From the cell containing the given text, extract its center point as (x, y) coordinate. 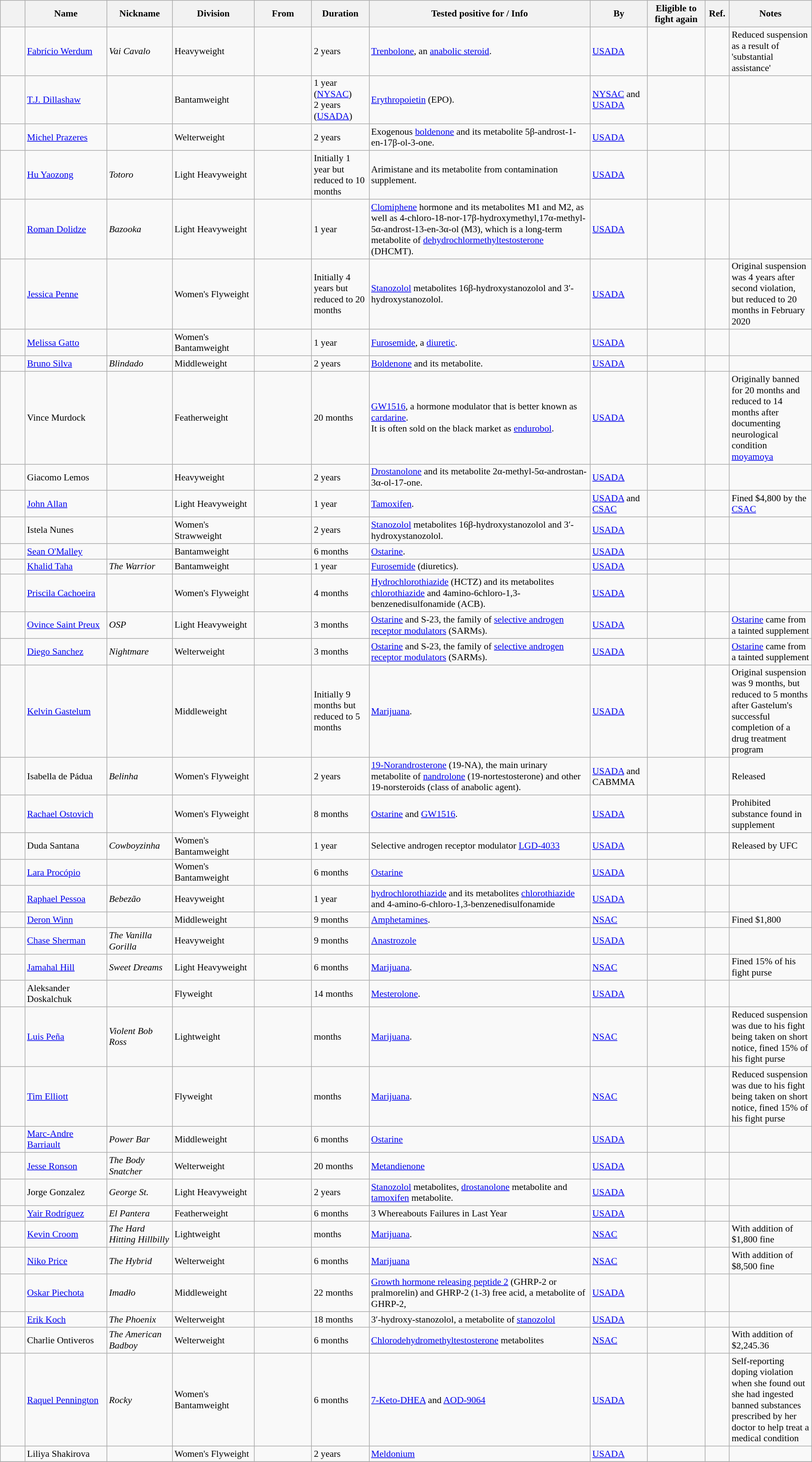
Aleksander Doskalchuk (66, 994)
NYSAC and USADA (619, 100)
Initially 9 months but reduced to 5 months (340, 711)
The Warrior (139, 567)
Yair Rodríguez (66, 1213)
Prohibited substance found in supplement (770, 814)
Niko Price (66, 1261)
Drostanolone and its metabolite 2α-methyl-5α-androstan-3α-ol-17-one. (480, 477)
Self-reporting doping violation when she found out she had ingested banned substances prescribed by her doctor to help treat a medical condition (770, 1400)
Original suspension was 4 years after second violation, but reduced to 20 months in February 2020 (770, 294)
From (283, 14)
Charlie Ontiveros (66, 1340)
Exogenous boldenone and its metabolite 5β-androst-1-en-17β-ol-3-one. (480, 138)
Division (213, 14)
Imadło (139, 1293)
Released by UFC (770, 846)
Jamahal Hill (66, 967)
Violent Bob Ross (139, 1037)
T.J. Dillashaw (66, 100)
Chase Sherman (66, 941)
Hu Yaozong (66, 175)
Michel Prazeres (66, 138)
Bruno Silva (66, 364)
Notes (770, 14)
Belinha (139, 776)
19-Norandrosterone (19-NA), the main urinary metabolite of nandrolone (19-nortestosterone) and other 19-norsteroids (class of anabolic agent). (480, 776)
Reduced suspension as a result of 'substantial assistance' (770, 51)
Oskar Piechota (66, 1293)
El Pantera (139, 1213)
1 year (NYSAC)2 years (USADA) (340, 100)
Anastrozole (480, 941)
Meldonium (480, 1454)
Blindado (139, 364)
Rocky (139, 1400)
Initially 1 year but reduced to 10 months (340, 175)
John Allan (66, 504)
8 months (340, 814)
Marc-Andre Barriault (66, 1139)
7-Keto-DHEA and AOD-9064 (480, 1400)
George St. (139, 1192)
Liliya Shakirova (66, 1454)
Ostarine and GW1516. (480, 814)
Cowboyzinha (139, 846)
Chlorodehydromethyltestosterone metabolites (480, 1340)
Vai Cavalo (139, 51)
hydrochlorothiazide and its metabolites chlorothiazide and 4-amino-6-chloro-1,3-benzenedisulfonamide (480, 899)
Raquel Pennington (66, 1400)
Jorge Gonzalez (66, 1192)
Furosemide, a diuretic. (480, 343)
Fined 15% of his fight purse (770, 967)
Ovince Saint Preux (66, 626)
Diego Sanchez (66, 652)
GW1516, a hormone modulator that is better known as cardarine.It is often sold on the black market as endurobol. (480, 418)
With addition of $1,800 fine (770, 1235)
Luis Peña (66, 1037)
Melissa Gatto (66, 343)
The Phoenix (139, 1319)
Nickname (139, 14)
4 months (340, 593)
Furosemide (diuretics). (480, 567)
Totoro (139, 175)
Roman Dolidze (66, 229)
With addition of $2,245.36 (770, 1340)
Released (770, 776)
Vince Murdock (66, 418)
OSP (139, 626)
Ref. (717, 14)
Stanozolol metabolites, drostanolone metabolite and tamoxifen metabolite. (480, 1192)
Erik Koch (66, 1319)
Mesterolone. (480, 994)
18 months (340, 1319)
Fined $4,800 by the CSAC (770, 504)
22 months (340, 1293)
Amphetamines. (480, 920)
Boldenone and its metabolite. (480, 364)
The Body Snatcher (139, 1166)
Bebezão (139, 899)
Original suspension was 9 months, but reduced to 5 months after Gastelum's successful completion of a drug treatment program (770, 711)
Duda Santana (66, 846)
Selective androgen receptor modulator LGD-4033 (480, 846)
Fined $1,800 (770, 920)
Isabella de Pádua (66, 776)
Originally banned for 20 months and reduced to 14 months after documenting neurological condition moyamoya (770, 418)
3 Whereabouts Failures in Last Year (480, 1213)
The Vanilla Gorilla (139, 941)
The American Badboy (139, 1340)
The Hard Hitting Hillbilly (139, 1235)
Arimistane and its metabolite from contamination supplement. (480, 175)
The Hybrid (139, 1261)
Nightmare (139, 652)
Raphael Pessoa (66, 899)
Tested positive for / Info (480, 14)
Kelvin Gastelum (66, 711)
Fabrício Werdum (66, 51)
Erythropoietin (EPO). (480, 100)
Jessica Penne (66, 294)
Duration (340, 14)
Kevin Croom (66, 1235)
With addition of $8,500 fine (770, 1261)
USADA and CABMMA (619, 776)
Giacomo Lemos (66, 477)
Istela Nunes (66, 530)
Khalid Taha (66, 567)
Deron Winn (66, 920)
3′-hydroxy-stanozolol, a metabolite of stanozolol (480, 1319)
Tamoxifen. (480, 504)
Initially 4 years but reduced to 20 months (340, 294)
Priscila Cachoeira (66, 593)
USADA and CSAC (619, 504)
Power Bar (139, 1139)
Rachael Ostovich (66, 814)
Tim Elliott (66, 1096)
Hydrochlorothiazide (HCTZ) and its metabolites chlorothiazide and 4amino-6chloro-1,3-benzenedisulfonamide (ACB). (480, 593)
14 months (340, 994)
Sweet Dreams (139, 967)
Ostarine. (480, 551)
Women's Strawweight (213, 530)
Bazooka (139, 229)
Name (66, 14)
Lara Procópio (66, 872)
By (619, 14)
Jesse Ronson (66, 1166)
Metandienone (480, 1166)
Eligible to fight again (676, 14)
Growth hormone releasing peptide 2 (GHRP-2 or pralmorelin) and GHRP-2 (1-3) free acid, a metabolite of GHRP-2, (480, 1293)
Marijuana (480, 1261)
Trenbolone, an anabolic steroid. (480, 51)
Sean O'Malley (66, 551)
